Detect which cell encompasses the target text, then output its (X, Y) center coordinate. 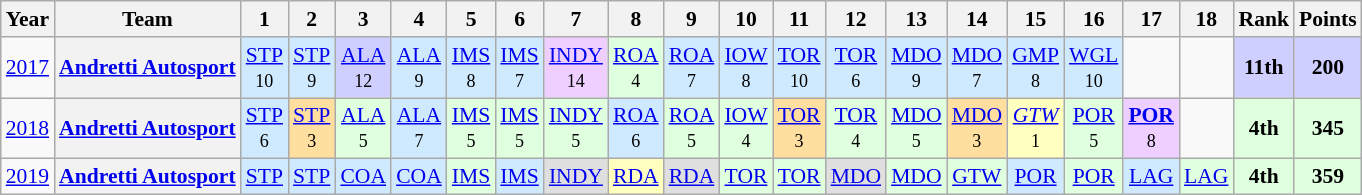
11 (800, 19)
TOR3 (800, 128)
WGL10 (1094, 68)
345 (1328, 128)
4 (419, 19)
200 (1328, 68)
2017 (28, 68)
IOW4 (746, 128)
IMS8 (472, 68)
1 (264, 19)
IMS7 (520, 68)
ALA9 (419, 68)
15 (1036, 19)
Points (1328, 19)
STP10 (264, 68)
7 (576, 19)
3 (363, 19)
STP9 (312, 68)
STP3 (312, 128)
IOW8 (746, 68)
MDO9 (916, 68)
ROA6 (636, 128)
ALA5 (363, 128)
14 (978, 19)
2018 (28, 128)
MDO3 (978, 128)
TOR6 (856, 68)
STP6 (264, 128)
TOR10 (800, 68)
2019 (28, 177)
GMP8 (1036, 68)
ALA12 (363, 68)
5 (472, 19)
INDY5 (576, 128)
9 (692, 19)
359 (1328, 177)
ROA7 (692, 68)
INDY (576, 177)
8 (636, 19)
POR5 (1094, 128)
GTW1 (1036, 128)
17 (1151, 19)
Rank (1264, 19)
16 (1094, 19)
INDY14 (576, 68)
MDO5 (916, 128)
6 (520, 19)
10 (746, 19)
TOR4 (856, 128)
MDO7 (978, 68)
ALA7 (419, 128)
POR8 (1151, 128)
ROA4 (636, 68)
12 (856, 19)
GTW (978, 177)
11th (1264, 68)
18 (1206, 19)
13 (916, 19)
Year (28, 19)
ROA5 (692, 128)
2 (312, 19)
Team (148, 19)
